Extract the (X, Y) coordinate from the center of the cell holding the provided text.  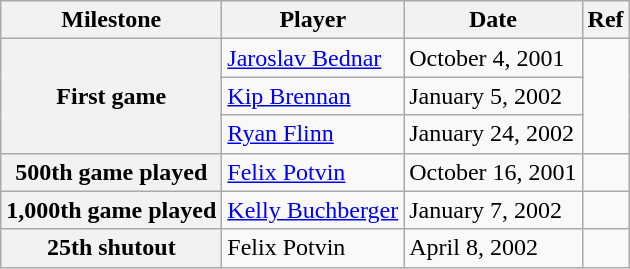
Ryan Flinn (313, 134)
January 5, 2002 (493, 96)
500th game played (112, 172)
25th shutout (112, 248)
April 8, 2002 (493, 248)
Jaroslav Bednar (313, 58)
Milestone (112, 20)
Date (493, 20)
Kelly Buchberger (313, 210)
January 7, 2002 (493, 210)
Ref (606, 20)
October 4, 2001 (493, 58)
Kip Brennan (313, 96)
October 16, 2001 (493, 172)
First game (112, 96)
1,000th game played (112, 210)
Player (313, 20)
January 24, 2002 (493, 134)
